Provide the (X, Y) coordinate of the cell's center where the given text is located.  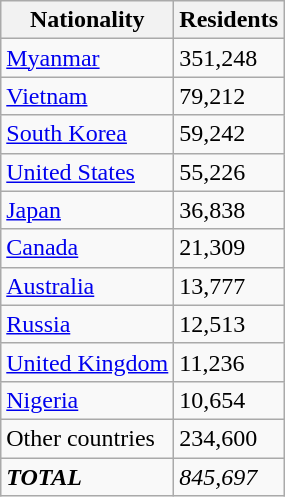
Japan (88, 210)
12,513 (229, 324)
11,236 (229, 362)
Myanmar (88, 58)
United States (88, 172)
South Korea (88, 134)
845,697 (229, 477)
10,654 (229, 400)
TOTAL (88, 477)
13,777 (229, 286)
79,212 (229, 96)
Vietnam (88, 96)
36,838 (229, 210)
Russia (88, 324)
Nationality (88, 20)
234,600 (229, 438)
Residents (229, 20)
59,242 (229, 134)
55,226 (229, 172)
21,309 (229, 248)
Australia (88, 286)
Canada (88, 248)
Nigeria (88, 400)
351,248 (229, 58)
United Kingdom (88, 362)
Other countries (88, 438)
